For the text-containing cell, return its midpoint in (X, Y) coordinate format. 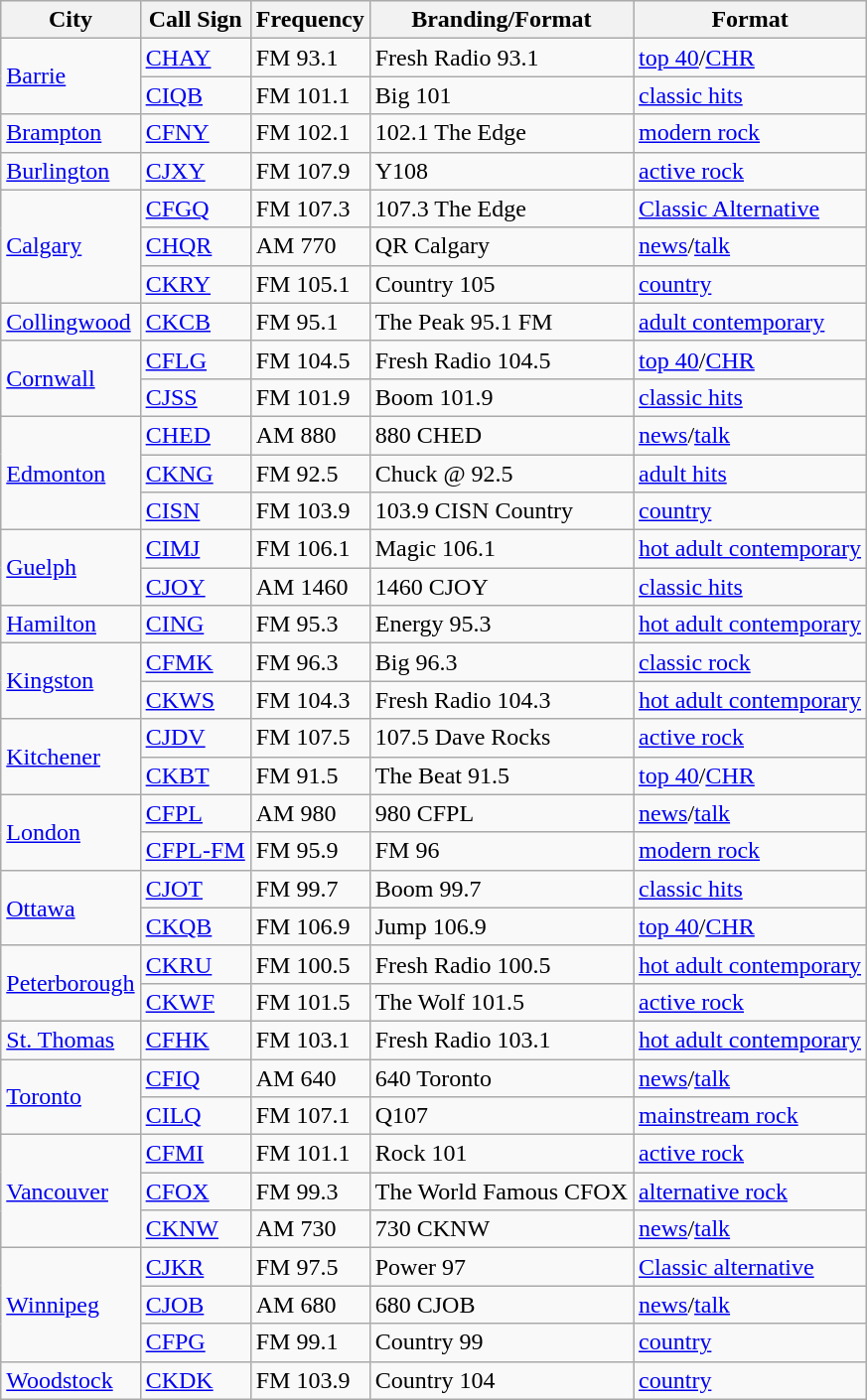
Classic alternative (751, 1267)
Country 105 (501, 284)
AM 730 (310, 1229)
CJOB (195, 1305)
CJOT (195, 889)
Fresh Radio 100.5 (501, 964)
FM 100.5 (310, 964)
880 CHED (501, 435)
Ottawa (71, 908)
St. Thomas (71, 1040)
FM 97.5 (310, 1267)
CJOY (195, 587)
Y108 (501, 171)
FM 104.5 (310, 359)
CHAY (195, 58)
CKBT (195, 775)
CFMI (195, 1154)
Power 97 (501, 1267)
Edmonton (71, 473)
CIQB (195, 95)
CFMK (195, 662)
FM 96 (501, 851)
AM 880 (310, 435)
CHED (195, 435)
adult contemporary (751, 322)
FM 107.5 (310, 738)
CFPL (195, 813)
CISN (195, 511)
London (71, 832)
CJXY (195, 171)
FM 96.3 (310, 662)
FM 101.9 (310, 397)
City (71, 20)
AM 980 (310, 813)
CFOX (195, 1191)
FM 102.1 (310, 133)
AM 640 (310, 1077)
1460 CJOY (501, 587)
730 CKNW (501, 1229)
Format (751, 20)
FM 103.1 (310, 1040)
The Beat 91.5 (501, 775)
FM 99.7 (310, 889)
Branding/Format (501, 20)
Big 96.3 (501, 662)
adult hits (751, 474)
FM 105.1 (310, 284)
Vancouver (71, 1191)
107.3 The Edge (501, 209)
FM 106.1 (310, 549)
CFLG (195, 359)
QR Calgary (501, 246)
640 Toronto (501, 1077)
Country 104 (501, 1380)
CILQ (195, 1116)
Fresh Radio 103.1 (501, 1040)
Boom 101.9 (501, 397)
Chuck @ 92.5 (501, 474)
FM 99.3 (310, 1191)
980 CFPL (501, 813)
classic rock (751, 662)
The Wolf 101.5 (501, 1002)
Call Sign (195, 20)
The World Famous CFOX (501, 1191)
CKNG (195, 474)
Country 99 (501, 1342)
FM 95.3 (310, 625)
FM 106.9 (310, 926)
CFPG (195, 1342)
Classic Alternative (751, 209)
alternative rock (751, 1191)
Boom 99.7 (501, 889)
Burlington (71, 171)
Cornwall (71, 378)
Rock 101 (501, 1154)
680 CJOB (501, 1305)
FM 107.3 (310, 209)
Frequency (310, 20)
Fresh Radio 93.1 (501, 58)
102.1 The Edge (501, 133)
Q107 (501, 1116)
103.9 CISN Country (501, 511)
CKWS (195, 700)
CKWF (195, 1002)
FM 95.9 (310, 851)
Fresh Radio 104.3 (501, 700)
CIMJ (195, 549)
The Peak 95.1 FM (501, 322)
Winnipeg (71, 1305)
AM 680 (310, 1305)
Jump 106.9 (501, 926)
FM 95.1 (310, 322)
CJKR (195, 1267)
Fresh Radio 104.5 (501, 359)
Toronto (71, 1096)
CJSS (195, 397)
mainstream rock (751, 1116)
CKDK (195, 1380)
CKNW (195, 1229)
CFIQ (195, 1077)
FM 99.1 (310, 1342)
CFHK (195, 1040)
FM 92.5 (310, 474)
FM 107.1 (310, 1116)
Hamilton (71, 625)
FM 104.3 (310, 700)
CHQR (195, 246)
CKQB (195, 926)
FM 93.1 (310, 58)
Peterborough (71, 983)
FM 101.5 (310, 1002)
Barrie (71, 76)
CFNY (195, 133)
Brampton (71, 133)
CKRY (195, 284)
CKCB (195, 322)
Kingston (71, 681)
Calgary (71, 246)
CJDV (195, 738)
CING (195, 625)
Woodstock (71, 1380)
AM 770 (310, 246)
Guelph (71, 568)
FM 107.9 (310, 171)
CKRU (195, 964)
AM 1460 (310, 587)
Big 101 (501, 95)
Magic 106.1 (501, 549)
Kitchener (71, 757)
107.5 Dave Rocks (501, 738)
CFPL-FM (195, 851)
Collingwood (71, 322)
FM 91.5 (310, 775)
CFGQ (195, 209)
Energy 95.3 (501, 625)
